Scan for the cell matching the given text and deliver its (X, Y) coordinate at center. 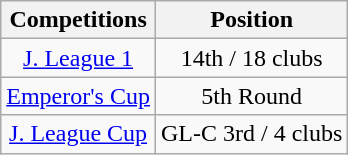
Emperor's Cup (78, 96)
J. League 1 (78, 58)
GL-C 3rd / 4 clubs (251, 134)
Competitions (78, 20)
Position (251, 20)
5th Round (251, 96)
14th / 18 clubs (251, 58)
J. League Cup (78, 134)
